Scan for the cell matching the given text and deliver its (X, Y) coordinate at center. 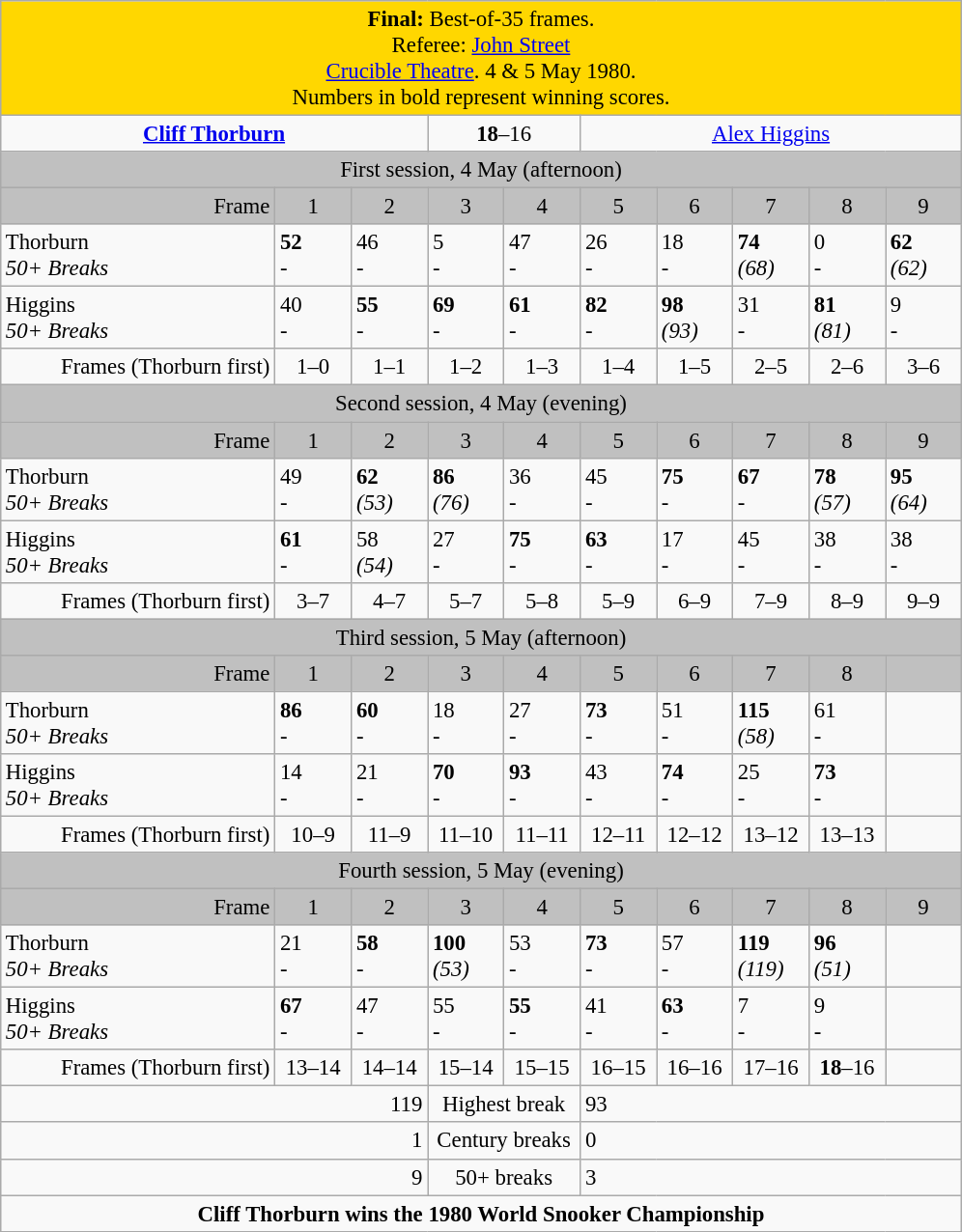
Second session, 4 May (evening) (481, 404)
96(51) (848, 956)
13–14 (313, 1068)
3–7 (313, 601)
4–7 (390, 601)
15–15 (543, 1068)
82- (618, 319)
36- (543, 489)
41- (618, 1020)
57- (695, 956)
25- (771, 786)
0- (848, 255)
1–2 (466, 368)
2–6 (848, 368)
46- (390, 255)
8–9 (848, 601)
11–11 (543, 834)
6–9 (695, 601)
1–1 (390, 368)
Cliff Thorburn wins the 1980 World Snooker Championship (481, 1214)
31- (771, 319)
1–4 (618, 368)
40- (313, 319)
0 (771, 1141)
43- (618, 786)
60- (390, 722)
13–13 (848, 834)
86(76) (466, 489)
69- (466, 319)
81(81) (848, 319)
1–0 (313, 368)
Third session, 5 May (afternoon) (481, 637)
119 (213, 1105)
First session, 4 May (afternoon) (481, 170)
15–14 (466, 1068)
53- (543, 956)
Alex Higgins (771, 134)
58(54) (390, 552)
2–5 (771, 368)
12–12 (695, 834)
52- (313, 255)
74(68) (771, 255)
17- (695, 552)
119(119) (771, 956)
5- (466, 255)
51- (695, 722)
95(64) (923, 489)
3–6 (923, 368)
74- (695, 786)
5–9 (618, 601)
12–11 (618, 834)
70- (466, 786)
5–7 (466, 601)
7–9 (771, 601)
100(53) (466, 956)
13–12 (771, 834)
98(93) (695, 319)
1–3 (543, 368)
14–14 (390, 1068)
16–16 (695, 1068)
86- (313, 722)
Highest break (504, 1105)
9–9 (923, 601)
11–9 (390, 834)
93 (771, 1105)
11–10 (466, 834)
Final: Best-of-35 frames. Referee: John Street Crucible Theatre. 4 & 5 May 1980.Numbers in bold represent winning scores. (481, 58)
26- (618, 255)
5–8 (543, 601)
50+ breaks (504, 1177)
78(57) (848, 489)
10–9 (313, 834)
93- (543, 786)
Cliff Thorburn (213, 134)
49- (313, 489)
58- (390, 956)
115(58) (771, 722)
1–5 (695, 368)
62(53) (390, 489)
Fourth session, 5 May (evening) (481, 871)
14- (313, 786)
16–15 (618, 1068)
17–16 (771, 1068)
Century breaks (504, 1141)
62(62) (923, 255)
7- (771, 1020)
